Identify which cell holds the provided text, then report its (X, Y) central coordinate. 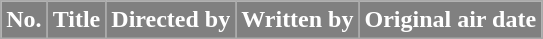
Original air date (450, 20)
Directed by (171, 20)
No. (24, 20)
Written by (298, 20)
Title (76, 20)
